Return the [X, Y] coordinate for the center point of the cell that contains the specified text.  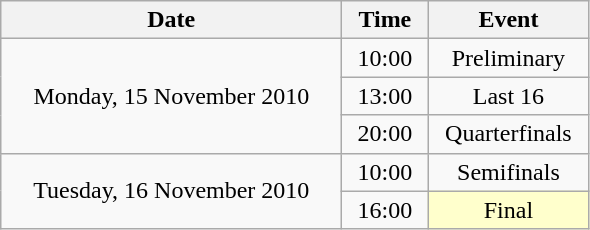
Date [172, 20]
Quarterfinals [508, 134]
16:00 [385, 210]
Last 16 [508, 96]
Preliminary [508, 58]
Event [508, 20]
Final [508, 210]
Time [385, 20]
20:00 [385, 134]
Tuesday, 16 November 2010 [172, 191]
13:00 [385, 96]
Monday, 15 November 2010 [172, 96]
Semifinals [508, 172]
